Provide the [X, Y] coordinate of the cell's center where the given text is located.  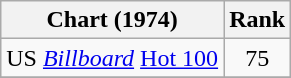
Chart (1974) [112, 20]
US Billboard Hot 100 [112, 58]
Rank [258, 20]
75 [258, 58]
